Return [x, y] of the center of cell containing provided text 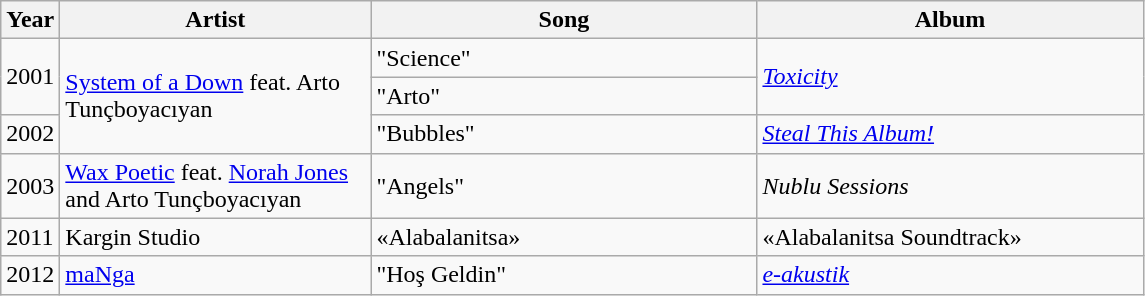
2012 [30, 275]
2011 [30, 237]
Toxicity [950, 77]
System of a Down feat. Arto Tunçboyacıyan [216, 96]
Wax Poetic feat. Norah Jones and Arto Tunçboyacıyan [216, 186]
"Hoş Geldin" [564, 275]
"Arto" [564, 96]
2003 [30, 186]
e-akustik [950, 275]
Song [564, 20]
"Bubbles" [564, 134]
Steal This Album! [950, 134]
Album [950, 20]
Year [30, 20]
"Science" [564, 58]
«Alabalanitsa Soundtrack» [950, 237]
"Angels" [564, 186]
2001 [30, 77]
Kargin Studio [216, 237]
Artist [216, 20]
«Alabalanitsa» [564, 237]
Nublu Sessions [950, 186]
maNga [216, 275]
2002 [30, 134]
